Determine the [x, y] coordinate at the center of the cell enclosing the given text.  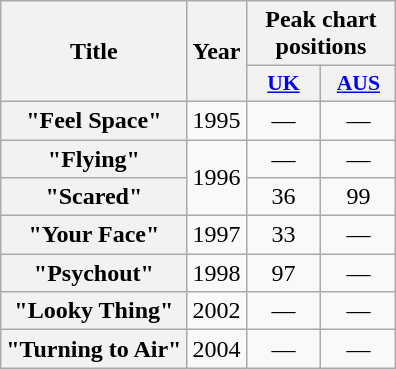
1996 [216, 178]
Peak chart positions [321, 34]
1998 [216, 273]
"Your Face" [94, 235]
1995 [216, 120]
2004 [216, 349]
1997 [216, 235]
UK [284, 84]
99 [358, 197]
"Feel Space" [94, 120]
33 [284, 235]
"Scared" [94, 197]
97 [284, 273]
2002 [216, 311]
AUS [358, 84]
"Flying" [94, 159]
Title [94, 52]
"Psychout" [94, 273]
"Turning to Air" [94, 349]
"Looky Thing" [94, 311]
Year [216, 52]
36 [284, 197]
